Return the (x, y) coordinate for the center point of the cell that contains the specified text.  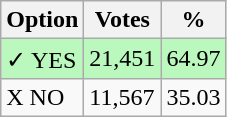
Option (42, 20)
% (194, 20)
21,451 (122, 59)
✓ YES (42, 59)
X NO (42, 97)
11,567 (122, 97)
64.97 (194, 59)
Votes (122, 20)
35.03 (194, 97)
